Return the [X, Y] coordinate for the center point of the cell that contains the specified text.  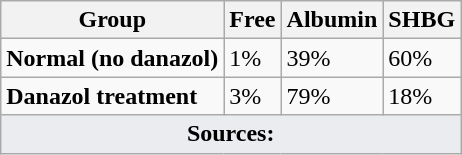
SHBG [422, 20]
Albumin [332, 20]
18% [422, 96]
Free [252, 20]
Danazol treatment [112, 96]
Group [112, 20]
Normal (no danazol) [112, 58]
3% [252, 96]
79% [332, 96]
1% [252, 58]
Sources: [231, 134]
39% [332, 58]
60% [422, 58]
